Find where the given text appears and provide that cell's center as (X, Y) coordinate. 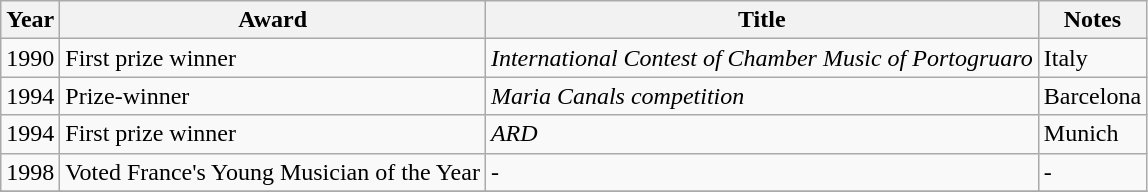
1990 (30, 58)
Italy (1092, 58)
Notes (1092, 20)
Maria Canals competition (762, 96)
Award (273, 20)
Prize-winner (273, 96)
Title (762, 20)
Year (30, 20)
1998 (30, 172)
Munich (1092, 134)
International Contest of Chamber Music of Portogruaro (762, 58)
Voted France's Young Musician of the Year (273, 172)
ARD (762, 134)
Barcelona (1092, 96)
